Provide the (X, Y) coordinate of the cell's center where the given text is located.  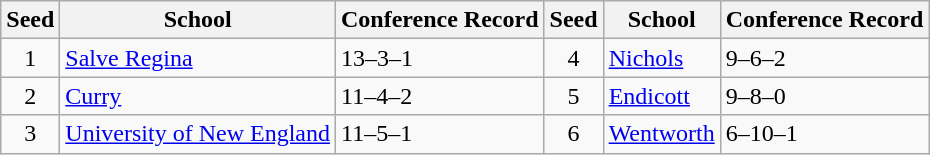
13–3–1 (440, 58)
6–10–1 (824, 134)
3 (30, 134)
Wentworth (662, 134)
University of New England (198, 134)
2 (30, 96)
4 (574, 58)
11–5–1 (440, 134)
6 (574, 134)
Endicott (662, 96)
1 (30, 58)
11–4–2 (440, 96)
5 (574, 96)
Salve Regina (198, 58)
9–8–0 (824, 96)
Nichols (662, 58)
9–6–2 (824, 58)
Curry (198, 96)
